Provide the [X, Y] coordinate of the cell's center where the given text is located.  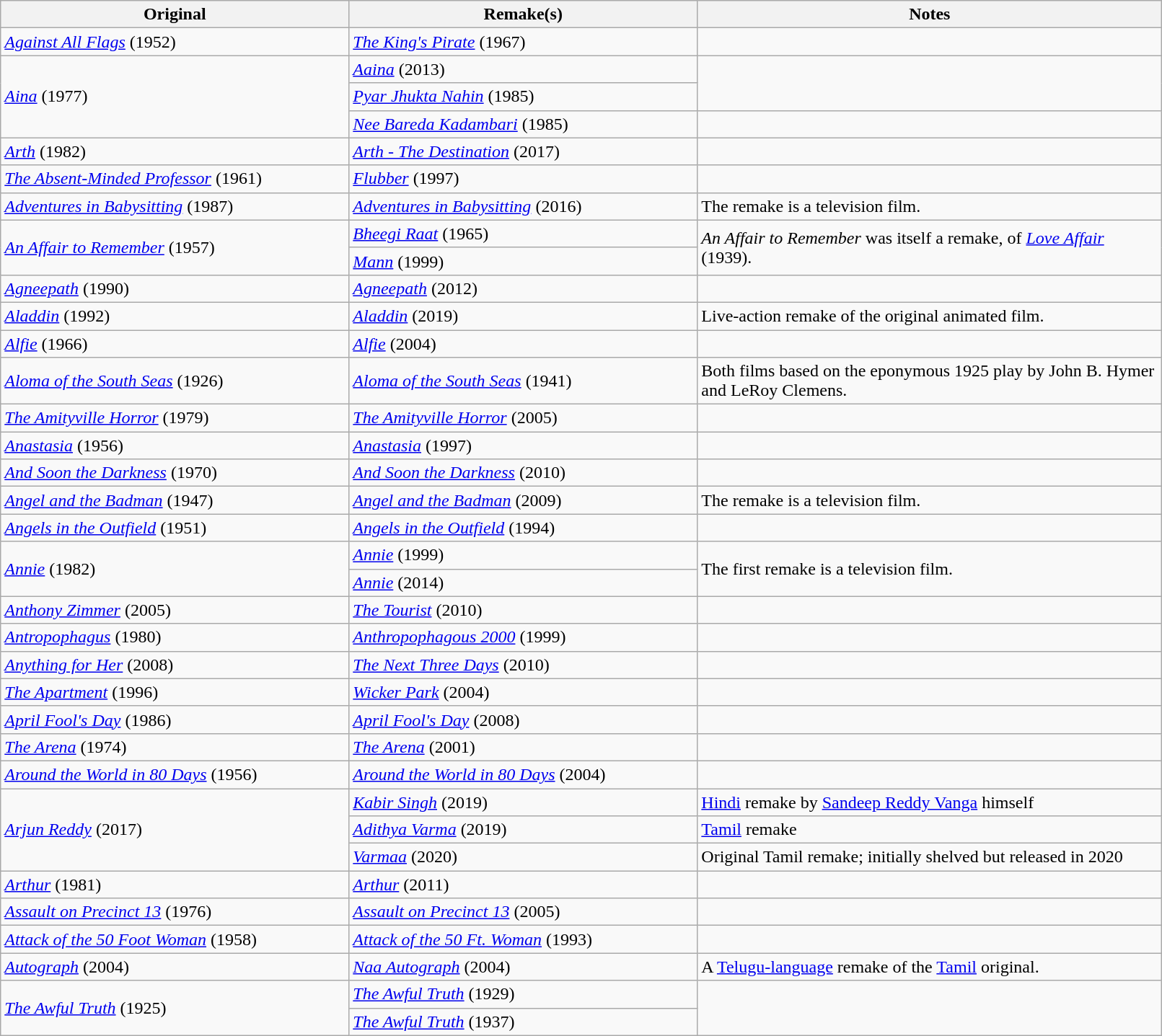
The Awful Truth (1929) [524, 994]
Nee Bareda Kadambari (1985) [524, 124]
Mann (1999) [524, 261]
Aloma of the South Seas (1926) [175, 381]
Angel and the Badman (1947) [175, 500]
Pyar Jhukta Nahin (1985) [524, 97]
Arth - The Destination (2017) [524, 151]
Around the World in 80 Days (2004) [524, 774]
Aloma of the South Seas (1941) [524, 381]
Remake(s) [524, 14]
The Tourist (2010) [524, 610]
Kabir Singh (2019) [524, 802]
Tamil remake [930, 830]
Varmaa (2020) [524, 857]
And Soon the Darkness (2010) [524, 473]
April Fool's Day (2008) [524, 720]
The Apartment (1996) [175, 692]
Original Tamil remake; initially shelved but released in 2020 [930, 857]
Arthur (1981) [175, 885]
Anthropophagous 2000 (1999) [524, 637]
Original [175, 14]
Against All Flags (1952) [175, 42]
The Next Three Days (2010) [524, 665]
The King's Pirate (1967) [524, 42]
Alfie (1966) [175, 344]
Annie (2014) [524, 583]
Both films based on the eponymous 1925 play by John B. Hymer and LeRoy Clemens. [930, 381]
Adithya Varma (2019) [524, 830]
Assault on Precinct 13 (1976) [175, 912]
Anastasia (1956) [175, 446]
Wicker Park (2004) [524, 692]
Angels in the Outfield (1951) [175, 528]
Naa Autograph (2004) [524, 967]
The Arena (2001) [524, 747]
An Affair to Remember was itself a remake, of Love Affair (1939). [930, 247]
Flubber (1997) [524, 179]
Attack of the 50 Ft. Woman (1993) [524, 939]
Anything for Her (2008) [175, 665]
Aladdin (2019) [524, 316]
And Soon the Darkness (1970) [175, 473]
Angels in the Outfield (1994) [524, 528]
Anthony Zimmer (2005) [175, 610]
April Fool's Day (1986) [175, 720]
Autograph (2004) [175, 967]
A Telugu-language remake of the Tamil original. [930, 967]
Antropophagus (1980) [175, 637]
Assault on Precinct 13 (2005) [524, 912]
Agneepath (2012) [524, 288]
The Absent-Minded Professor (1961) [175, 179]
Adventures in Babysitting (2016) [524, 206]
The Awful Truth (1937) [524, 1022]
Around the World in 80 Days (1956) [175, 774]
Aaina (2013) [524, 69]
Arthur (2011) [524, 885]
Aladdin (1992) [175, 316]
Live-action remake of the original animated film. [930, 316]
Aina (1977) [175, 97]
Adventures in Babysitting (1987) [175, 206]
Bheegi Raat (1965) [524, 234]
The first remake is a television film. [930, 569]
Arth (1982) [175, 151]
Angel and the Badman (2009) [524, 500]
Hindi remake by Sandeep Reddy Vanga himself [930, 802]
The Amityville Horror (1979) [175, 418]
Alfie (2004) [524, 344]
The Amityville Horror (2005) [524, 418]
Annie (1982) [175, 569]
Annie (1999) [524, 555]
Arjun Reddy (2017) [175, 830]
An Affair to Remember (1957) [175, 247]
Notes [930, 14]
Anastasia (1997) [524, 446]
The Arena (1974) [175, 747]
Attack of the 50 Foot Woman (1958) [175, 939]
The Awful Truth (1925) [175, 1008]
Agneepath (1990) [175, 288]
